Search for the cell housing the specified text and yield its (x, y) center coordinate. 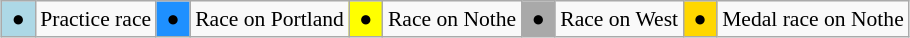
Race on Nothe (452, 19)
Race on West (619, 19)
Practice race (96, 19)
Medal race on Nothe (813, 19)
Race on Portland (270, 19)
